Determine the [X, Y] coordinate at the center of the cell enclosing the given text.  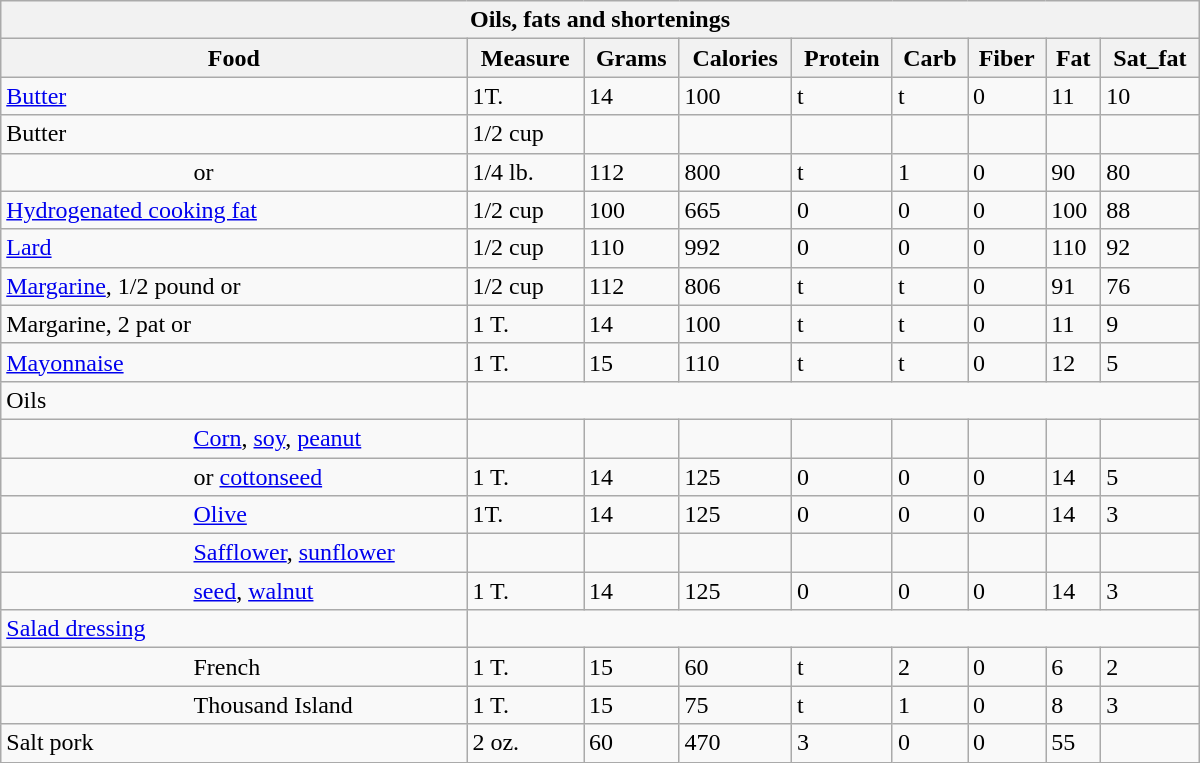
Corn, soy, peanut [234, 438]
10 [1150, 96]
76 [1150, 286]
Oils, fats and shortenings [600, 20]
Margarine, 2 pat or [234, 324]
Calories [735, 58]
800 [735, 172]
Margarine, 1/2 pound or [234, 286]
Grams [632, 58]
Olive [234, 515]
6 [1074, 667]
or cottonseed [234, 477]
Carb [930, 58]
Salad dressing [234, 629]
Safflower, sunflower [234, 553]
1/4 lb. [526, 172]
Thousand Island [234, 705]
or [234, 172]
Food [234, 58]
91 [1074, 286]
Hydrogenated cooking fat [234, 210]
8 [1074, 705]
Salt pork [234, 743]
Mayonnaise [234, 362]
Measure [526, 58]
9 [1150, 324]
470 [735, 743]
Sat_fat [1150, 58]
665 [735, 210]
92 [1150, 248]
12 [1074, 362]
80 [1150, 172]
75 [735, 705]
Protein [842, 58]
seed, walnut [234, 591]
88 [1150, 210]
90 [1074, 172]
2 oz. [526, 743]
French [234, 667]
Fiber [1007, 58]
Fat [1074, 58]
55 [1074, 743]
Oils [234, 400]
Lard [234, 248]
806 [735, 286]
992 [735, 248]
